Pinpoint the cell where the given text exists, returning its (X, Y) midpoint coordinate. 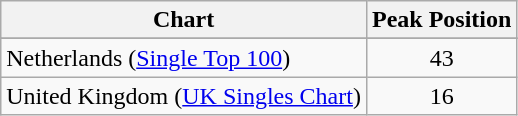
Peak Position (441, 20)
43 (441, 58)
16 (441, 96)
United Kingdom (UK Singles Chart) (184, 96)
Netherlands (Single Top 100) (184, 58)
Chart (184, 20)
